Find where the given text appears and provide that cell's center as [X, Y] coordinate. 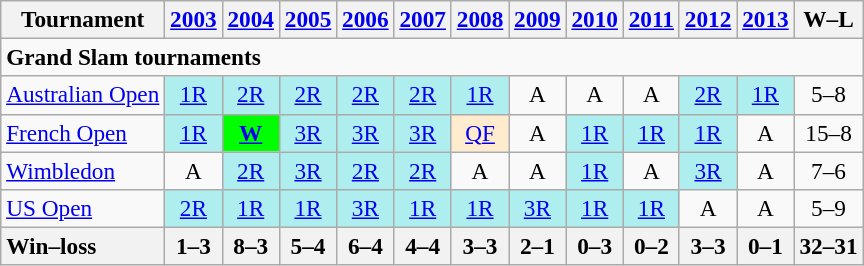
15–8 [828, 133]
QF [480, 133]
32–31 [828, 246]
5–4 [308, 246]
2009 [538, 19]
Grand Slam tournaments [432, 57]
8–3 [250, 246]
0–3 [594, 246]
2008 [480, 19]
Wimbledon [83, 170]
5–8 [828, 95]
2004 [250, 19]
Australian Open [83, 95]
2005 [308, 19]
W–L [828, 19]
French Open [83, 133]
2007 [422, 19]
2010 [594, 19]
4–4 [422, 246]
6–4 [366, 246]
2013 [766, 19]
Tournament [83, 19]
2–1 [538, 246]
5–9 [828, 208]
1–3 [194, 246]
2012 [708, 19]
2003 [194, 19]
2006 [366, 19]
0–1 [766, 246]
7–6 [828, 170]
2011 [651, 19]
US Open [83, 208]
0–2 [651, 246]
W [250, 133]
Win–loss [83, 246]
